For the text-containing cell, return its midpoint in [X, Y] coordinate format. 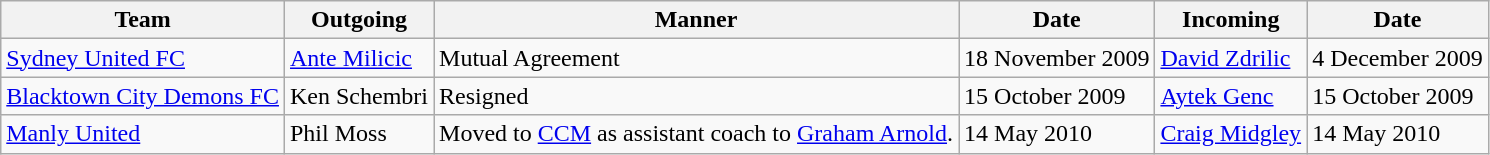
Mutual Agreement [696, 58]
Blacktown City Demons FC [143, 96]
Phil Moss [358, 134]
Outgoing [358, 20]
4 December 2009 [1398, 58]
Craig Midgley [1231, 134]
David Zdrilic [1231, 58]
Sydney United FC [143, 58]
Resigned [696, 96]
Ante Milicic [358, 58]
Manner [696, 20]
Incoming [1231, 20]
18 November 2009 [1057, 58]
Manly United [143, 134]
Aytek Genc [1231, 96]
Ken Schembri [358, 96]
Moved to CCM as assistant coach to Graham Arnold. [696, 134]
Team [143, 20]
